Scan for the cell matching the given text and deliver its (x, y) coordinate at center. 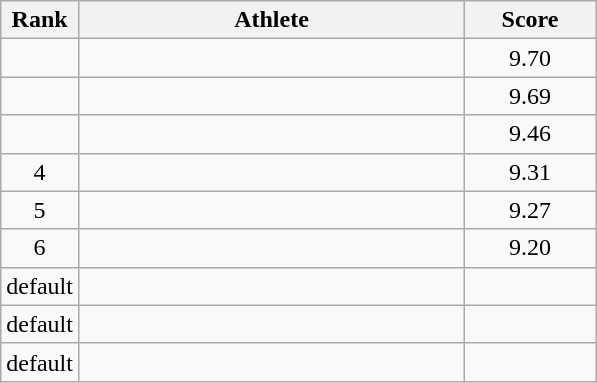
9.31 (530, 172)
9.27 (530, 210)
Athlete (271, 20)
9.20 (530, 248)
9.69 (530, 96)
Rank (40, 20)
4 (40, 172)
6 (40, 248)
9.70 (530, 58)
5 (40, 210)
9.46 (530, 134)
Score (530, 20)
